Locate the cell with the specified text and output its [X, Y] center coordinate. 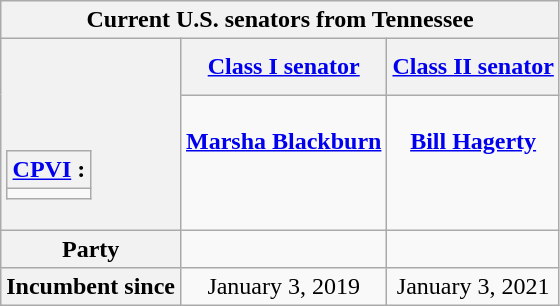
Current U.S. senators from Tennessee [280, 20]
January 3, 2019 [283, 287]
Class I senator [283, 67]
Marsha Blackburn [283, 162]
Bill Hagerty [473, 162]
January 3, 2021 [473, 287]
Incumbent since [91, 287]
Class II senator [473, 67]
Party [91, 249]
